Locate the cell with the specified text and output its (X, Y) center coordinate. 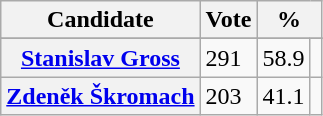
% (289, 20)
58.9 (284, 58)
41.1 (284, 96)
Candidate (100, 20)
Vote (228, 20)
203 (228, 96)
291 (228, 58)
Stanislav Gross (100, 58)
Zdeněk Škromach (100, 96)
